Pinpoint the cell where the given text exists, returning its (x, y) midpoint coordinate. 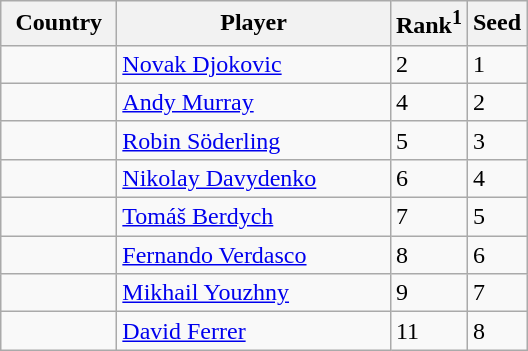
1 (496, 64)
Nikolay Davydenko (254, 178)
Fernando Verdasco (254, 255)
3 (496, 140)
11 (428, 331)
Seed (496, 24)
9 (428, 293)
Rank1 (428, 24)
Country (59, 24)
Tomáš Berdych (254, 217)
David Ferrer (254, 331)
Robin Söderling (254, 140)
Mikhail Youzhny (254, 293)
Novak Djokovic (254, 64)
Andy Murray (254, 102)
Player (254, 24)
